Return the [X, Y] coordinate for the center point of the cell that contains the specified text.  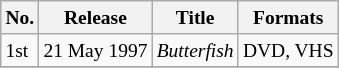
DVD, VHS [288, 50]
Butterfish [195, 50]
No. [20, 18]
21 May 1997 [96, 50]
Release [96, 18]
1st [20, 50]
Title [195, 18]
Formats [288, 18]
